Return the (X, Y) coordinate for the center point of the cell that contains the specified text.  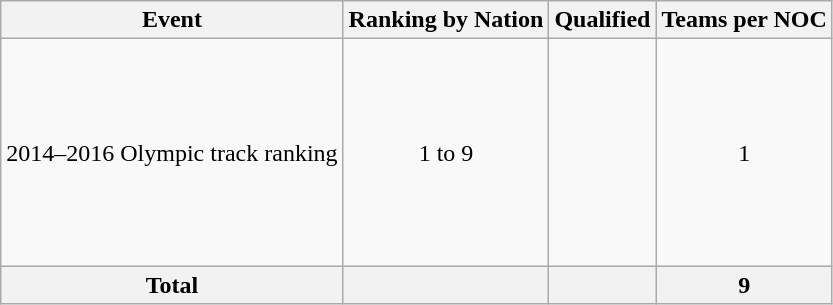
1 to 9 (446, 152)
9 (744, 285)
1 (744, 152)
Teams per NOC (744, 20)
2014–2016 Olympic track ranking (172, 152)
Total (172, 285)
Ranking by Nation (446, 20)
Qualified (602, 20)
Event (172, 20)
